From the cell containing the given text, extract its center point as (X, Y) coordinate. 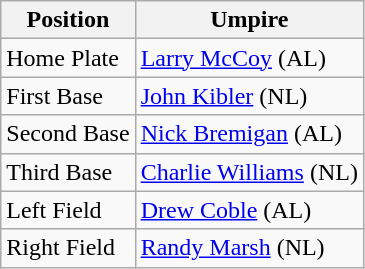
Second Base (68, 134)
Drew Coble (AL) (249, 210)
Left Field (68, 210)
Right Field (68, 248)
Position (68, 20)
Third Base (68, 172)
John Kibler (NL) (249, 96)
Umpire (249, 20)
Randy Marsh (NL) (249, 248)
Nick Bremigan (AL) (249, 134)
First Base (68, 96)
Home Plate (68, 58)
Charlie Williams (NL) (249, 172)
Larry McCoy (AL) (249, 58)
